Return the [X, Y] coordinate for the center point of the cell that contains the specified text.  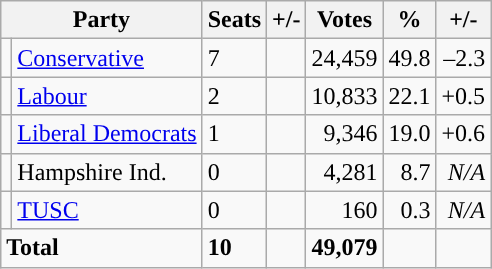
Seats [234, 20]
TUSC [107, 210]
49.8 [410, 58]
10,833 [344, 96]
9,346 [344, 134]
Party [102, 20]
Conservative [107, 58]
8.7 [410, 172]
22.1 [410, 96]
0.3 [410, 210]
% [410, 20]
–2.3 [464, 58]
24,459 [344, 58]
4,281 [344, 172]
Votes [344, 20]
Total [102, 248]
2 [234, 96]
+0.6 [464, 134]
7 [234, 58]
160 [344, 210]
Labour [107, 96]
19.0 [410, 134]
Hampshire Ind. [107, 172]
+0.5 [464, 96]
Liberal Democrats [107, 134]
1 [234, 134]
49,079 [344, 248]
10 [234, 248]
